Capture the cell that displays the provided text and extract its [X, Y] central coordinate. 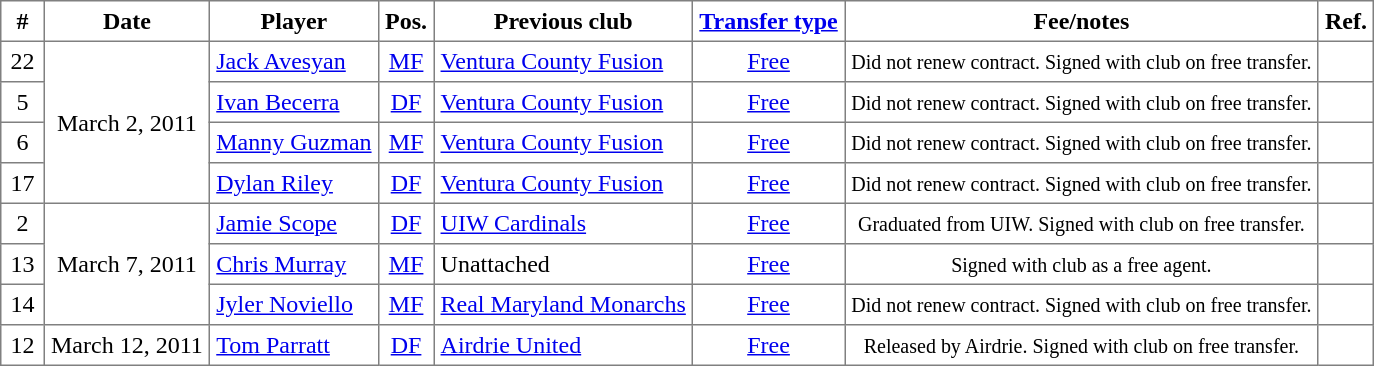
Dylan Riley [294, 183]
13 [23, 264]
Signed with club as a free agent. [1081, 264]
Jack Avesyan [294, 61]
Unattached [564, 264]
Ivan Becerra [294, 102]
Chris Murray [294, 264]
Airdrie United [564, 345]
Released by Airdrie. Signed with club on free transfer. [1081, 345]
Fee/notes [1081, 21]
6 [23, 142]
Jamie Scope [294, 223]
Player [294, 21]
Ref. [1346, 21]
Transfer type [769, 21]
March 7, 2011 [126, 264]
22 [23, 61]
Graduated from UIW. Signed with club on free transfer. [1081, 223]
March 2, 2011 [126, 122]
Real Maryland Monarchs [564, 304]
Date [126, 21]
Manny Guzman [294, 142]
14 [23, 304]
# [23, 21]
Tom Parratt [294, 345]
12 [23, 345]
2 [23, 223]
Pos. [406, 21]
Jyler Noviello [294, 304]
March 12, 2011 [126, 345]
5 [23, 102]
17 [23, 183]
UIW Cardinals [564, 223]
Previous club [564, 21]
